Provide the (x, y) coordinate of the cell's center where the given text is located.  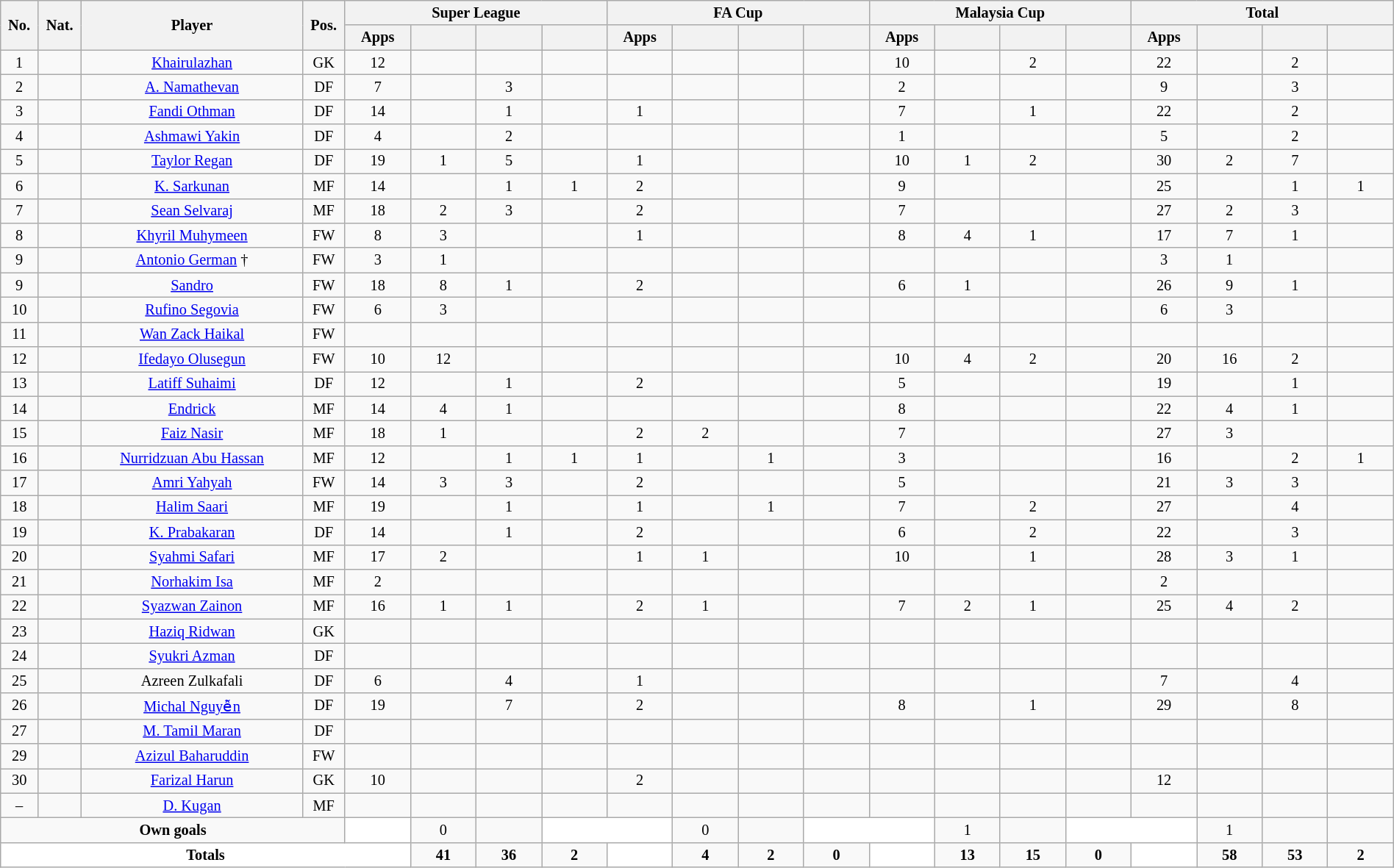
Amri Yahyah (192, 483)
Malaysia Cup (1000, 12)
M. Tamil Maran (192, 731)
Faiz Nasir (192, 433)
Khyril Muhymeen (192, 235)
Total (1263, 12)
Nat. (60, 25)
53 (1295, 855)
Rufino Segovia (192, 309)
Totals (206, 855)
No. (19, 25)
Antonio German † (192, 260)
K. Sarkunan (192, 186)
Taylor Regan (192, 161)
Player (192, 25)
Azreen Zulkafali (192, 681)
Super League (476, 12)
Halim Saari (192, 507)
Wan Zack Haikal (192, 334)
58 (1229, 855)
– (19, 806)
Sandro (192, 285)
Michal Nguyễn (192, 706)
36 (509, 855)
Farizal Harun (192, 781)
Latiff Suhaimi (192, 384)
D. Kugan (192, 806)
Pos. (324, 25)
Fandi Othman (192, 112)
23 (19, 631)
Syazwan Zainon (192, 606)
Ifedayo Olusegun (192, 359)
Azizul Baharuddin (192, 756)
41 (443, 855)
Syahmi Safari (192, 557)
Endrick (192, 409)
28 (1165, 557)
Nurridzuan Abu Hassan (192, 458)
FA Cup (738, 12)
Own goals (173, 830)
11 (19, 334)
Ashmawi Yakin (192, 137)
24 (19, 656)
Khairulazhan (192, 62)
Norhakim Isa (192, 581)
A. Namathevan (192, 87)
Haziq Ridwan (192, 631)
Sean Selvaraj (192, 211)
K. Prabakaran (192, 532)
Syukri Azman (192, 656)
